Return [x, y] of the center of cell containing provided text 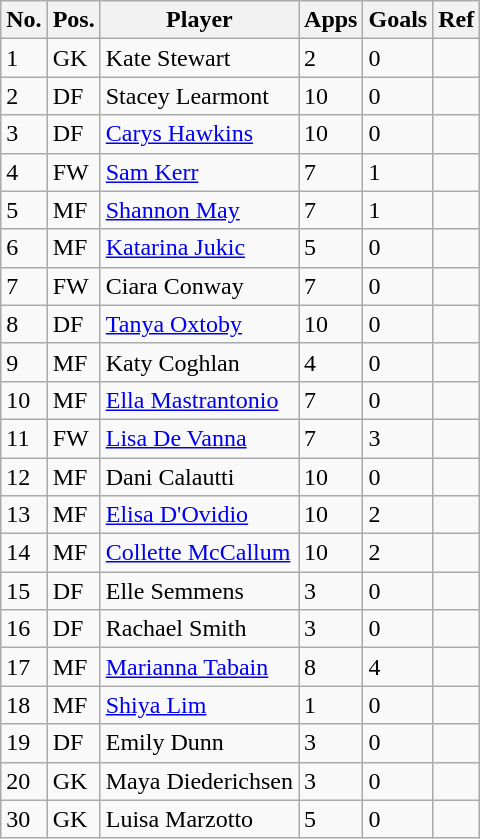
Ciara Conway [199, 286]
Elisa D'Ovidio [199, 515]
20 [24, 781]
Lisa De Vanna [199, 438]
Maya Diederichsen [199, 781]
Tanya Oxtoby [199, 324]
Kate Stewart [199, 58]
Marianna Tabain [199, 667]
Shiya Lim [199, 705]
15 [24, 591]
Emily Dunn [199, 743]
Apps [331, 20]
13 [24, 515]
Player [199, 20]
Ella Mastrantonio [199, 400]
9 [24, 362]
Katarina Jukic [199, 248]
12 [24, 477]
Goals [398, 20]
Shannon May [199, 210]
Pos. [74, 20]
16 [24, 629]
Dani Calautti [199, 477]
Stacey Learmont [199, 96]
Sam Kerr [199, 172]
Rachael Smith [199, 629]
14 [24, 553]
Carys Hawkins [199, 134]
18 [24, 705]
Collette McCallum [199, 553]
30 [24, 819]
19 [24, 743]
6 [24, 248]
Luisa Marzotto [199, 819]
17 [24, 667]
Ref [456, 20]
11 [24, 438]
No. [24, 20]
Katy Coghlan [199, 362]
Elle Semmens [199, 591]
